Find where the given text appears and provide that cell's center as (x, y) coordinate. 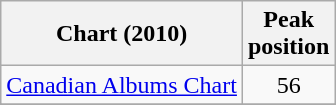
Chart (2010) (122, 34)
Peakposition (288, 34)
56 (288, 85)
Canadian Albums Chart (122, 85)
